Determine the (X, Y) coordinate at the center of the cell enclosing the given text.  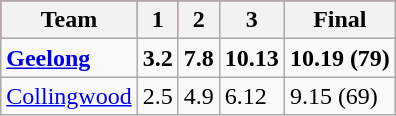
3.2 (158, 58)
2 (198, 20)
1 (158, 20)
4.9 (198, 96)
Team (69, 20)
3 (252, 20)
Final (340, 20)
2.5 (158, 96)
Collingwood (69, 96)
Geelong (69, 58)
10.19 (79) (340, 58)
10.13 (252, 58)
6.12 (252, 96)
9.15 (69) (340, 96)
7.8 (198, 58)
